For the text-containing cell, return its midpoint in [x, y] coordinate format. 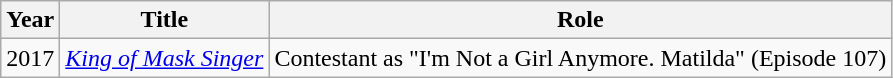
Role [580, 20]
Contestant as "I'm Not a Girl Anymore. Matilda" (Episode 107) [580, 58]
Year [30, 20]
2017 [30, 58]
King of Mask Singer [164, 58]
Title [164, 20]
